Locate the cell with the specified text and output its [X, Y] center coordinate. 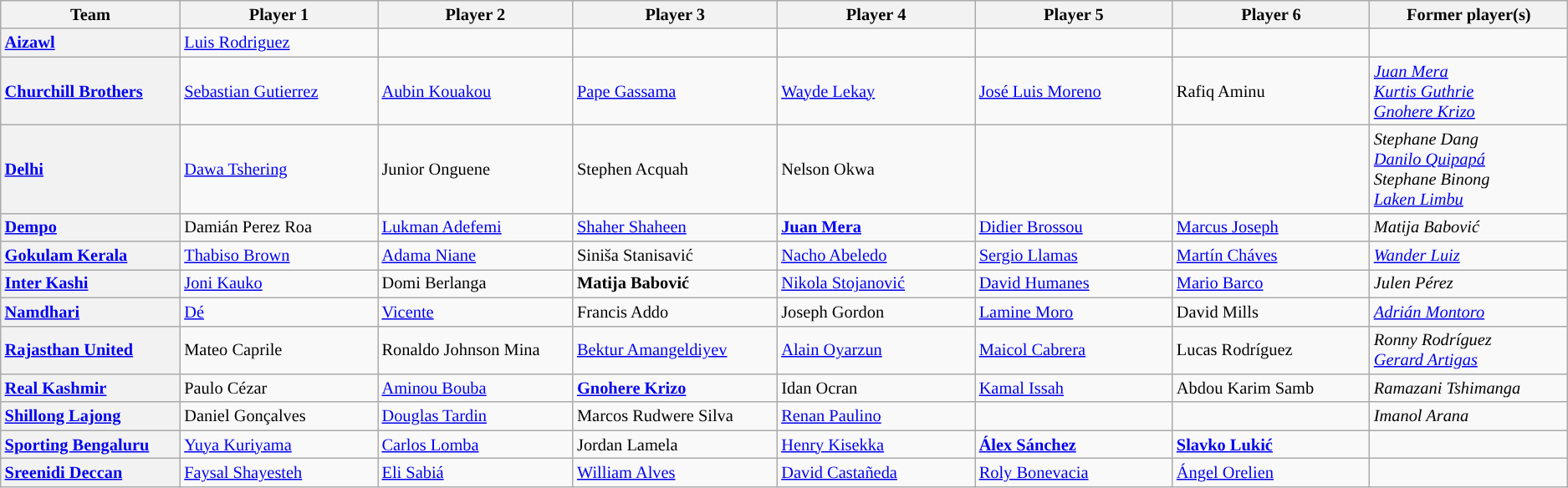
Julen Pérez [1468, 283]
Wander Luiz [1468, 256]
Siniša Stanisavić [675, 256]
Wayde Lekay [876, 91]
Nacho Abeledo [876, 256]
José Luis Moreno [1074, 91]
Lamine Moro [1074, 312]
Mario Barco [1271, 283]
Slavko Lukić [1271, 445]
Juan Mera Kurtis Guthrie Gnohere Krizo [1468, 91]
Sergio Llamas [1074, 256]
Sebastian Gutierrez [278, 91]
Paulo Cézar [278, 388]
Mateo Caprile [278, 350]
Martín Cháves [1271, 256]
Sreenidi Deccan [90, 472]
Player 5 [1074, 14]
Sporting Bengaluru [90, 445]
Adama Niane [476, 256]
Player 2 [476, 14]
Joseph Gordon [876, 312]
Gokulam Kerala [90, 256]
Roly Bonevacia [1074, 472]
Juan Mera [876, 227]
Nelson Okwa [876, 169]
Joni Kauko [278, 283]
Vicente [476, 312]
Kamal Issah [1074, 388]
Player 1 [278, 14]
Nikola Stojanović [876, 283]
Dé [278, 312]
Maicol Cabrera [1074, 350]
Gnohere Krizo [675, 388]
Lucas Rodríguez [1271, 350]
Marcus Joseph [1271, 227]
Abdou Karim Samb [1271, 388]
Player 6 [1271, 14]
Henry Kisekka [876, 445]
Domi Berlanga [476, 283]
Namdhari [90, 312]
Faysal Shayesteh [278, 472]
Delhi [90, 169]
Ángel Orelien [1271, 472]
Luis Rodriguez [278, 43]
Jordan Lamela [675, 445]
Carlos Lomba [476, 445]
Player 4 [876, 14]
Douglas Tardin [476, 416]
Churchill Brothers [90, 91]
David Castañeda [876, 472]
Idan Ocran [876, 388]
Thabiso Brown [278, 256]
Former player(s) [1468, 14]
Aubin Kouakou [476, 91]
Adrián Montoro [1468, 312]
Álex Sánchez [1074, 445]
David Humanes [1074, 283]
Yuya Kuriyama [278, 445]
Didier Brossou [1074, 227]
Daniel Gonçalves [278, 416]
Alain Oyarzun [876, 350]
Imanol Arana [1468, 416]
Ronny Rodríguez Gerard Artigas [1468, 350]
Bektur Amangeldiyev [675, 350]
Stephane Dang Danilo Quipapá Stephane Binong Laken Limbu [1468, 169]
Shaher Shaheen [675, 227]
Real Kashmir [90, 388]
Ramazani Tshimanga [1468, 388]
Lukman Adefemi [476, 227]
Aizawl [90, 43]
Stephen Acquah [675, 169]
Pape Gassama [675, 91]
Marcos Rudwere Silva [675, 416]
Damián Perez Roa [278, 227]
Dawa Tshering [278, 169]
Ronaldo Johnson Mina [476, 350]
Francis Addo [675, 312]
Junior Onguene [476, 169]
Rajasthan United [90, 350]
Team [90, 14]
Renan Paulino [876, 416]
William Alves [675, 472]
Shillong Lajong [90, 416]
Rafiq Aminu [1271, 91]
Inter Kashi [90, 283]
Dempo [90, 227]
Aminou Bouba [476, 388]
Player 3 [675, 14]
David Mills [1271, 312]
Eli Sabiá [476, 472]
